Capture the cell that displays the provided text and extract its [x, y] central coordinate. 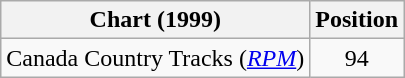
94 [357, 58]
Chart (1999) [156, 20]
Position [357, 20]
Canada Country Tracks (RPM) [156, 58]
